Find where the given text appears and provide that cell's center as (X, Y) coordinate. 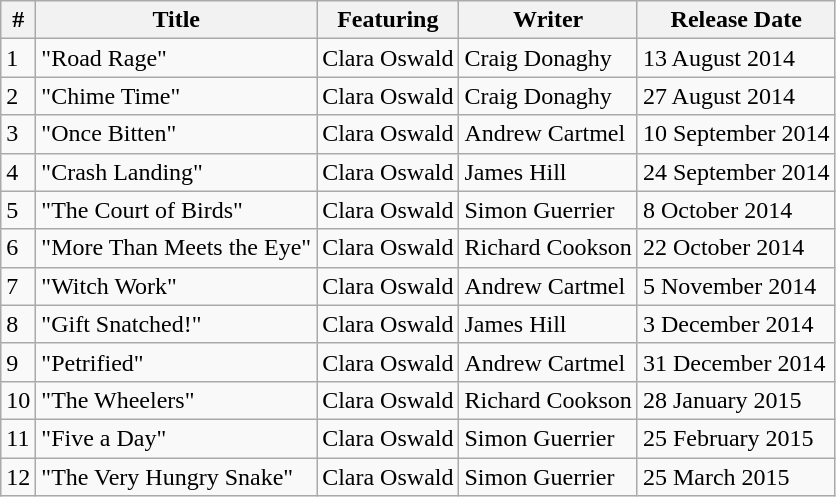
27 August 2014 (736, 96)
13 August 2014 (736, 58)
3 December 2014 (736, 324)
9 (18, 362)
"Crash Landing" (176, 172)
3 (18, 134)
2 (18, 96)
"Five a Day" (176, 438)
"Petrified" (176, 362)
1 (18, 58)
11 (18, 438)
"Chime Time" (176, 96)
# (18, 20)
24 September 2014 (736, 172)
25 March 2015 (736, 477)
28 January 2015 (736, 400)
8 (18, 324)
12 (18, 477)
"Witch Work" (176, 286)
4 (18, 172)
10 September 2014 (736, 134)
"More Than Meets the Eye" (176, 248)
22 October 2014 (736, 248)
31 December 2014 (736, 362)
25 February 2015 (736, 438)
"Gift Snatched!" (176, 324)
10 (18, 400)
"Road Rage" (176, 58)
8 October 2014 (736, 210)
Title (176, 20)
5 (18, 210)
"The Very Hungry Snake" (176, 477)
7 (18, 286)
6 (18, 248)
"Once Bitten" (176, 134)
Writer (548, 20)
5 November 2014 (736, 286)
Release Date (736, 20)
"The Wheelers" (176, 400)
Featuring (388, 20)
"The Court of Birds" (176, 210)
